Search for the cell housing the specified text and yield its [x, y] center coordinate. 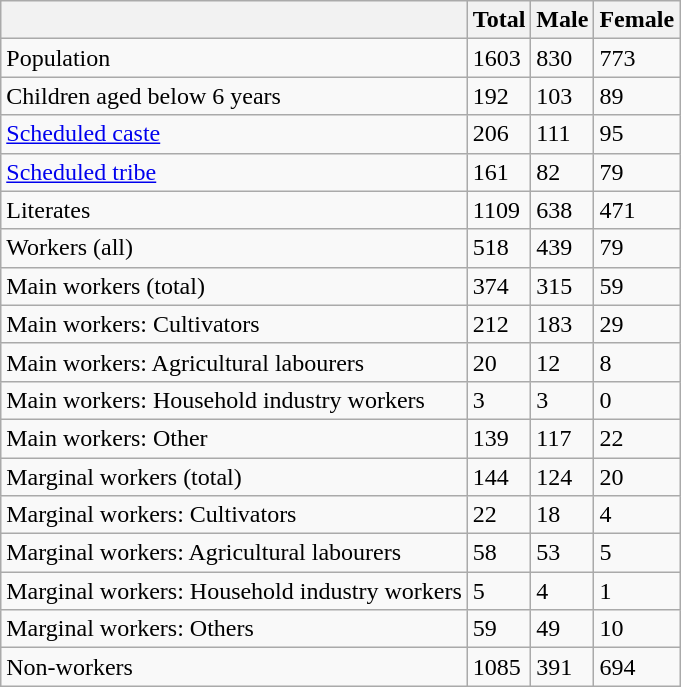
53 [562, 553]
1 [637, 591]
111 [562, 134]
Scheduled caste [234, 134]
183 [562, 324]
Main workers: Cultivators [234, 324]
Total [499, 20]
161 [499, 172]
1085 [499, 667]
Marginal workers: Cultivators [234, 515]
Main workers: Household industry workers [234, 400]
374 [499, 286]
830 [562, 58]
773 [637, 58]
89 [637, 96]
0 [637, 400]
144 [499, 477]
Main workers: Agricultural labourers [234, 362]
139 [499, 438]
Main workers: Other [234, 438]
49 [562, 629]
315 [562, 286]
Population [234, 58]
82 [562, 172]
95 [637, 134]
212 [499, 324]
694 [637, 667]
58 [499, 553]
18 [562, 515]
Marginal workers: Agricultural labourers [234, 553]
Main workers (total) [234, 286]
Marginal workers: Household industry workers [234, 591]
Marginal workers (total) [234, 477]
29 [637, 324]
Male [562, 20]
Workers (all) [234, 248]
Literates [234, 210]
638 [562, 210]
439 [562, 248]
117 [562, 438]
Non-workers [234, 667]
12 [562, 362]
206 [499, 134]
518 [499, 248]
124 [562, 477]
1109 [499, 210]
8 [637, 362]
Female [637, 20]
Children aged below 6 years [234, 96]
10 [637, 629]
1603 [499, 58]
Marginal workers: Others [234, 629]
192 [499, 96]
471 [637, 210]
Scheduled tribe [234, 172]
103 [562, 96]
391 [562, 667]
